Detect which cell encompasses the target text, then output its [X, Y] center coordinate. 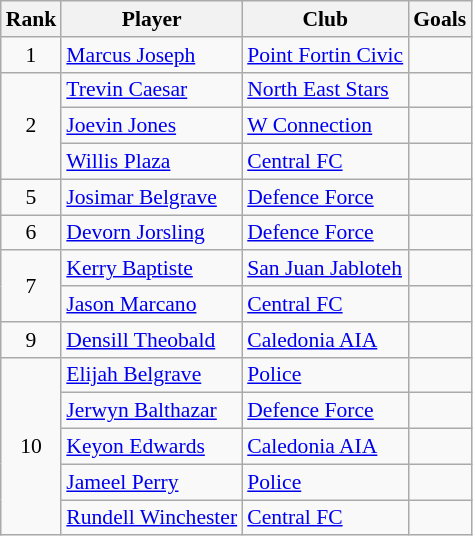
1 [32, 55]
2 [32, 126]
Jameel Perry [152, 482]
Jerwyn Balthazar [152, 411]
North East Stars [325, 90]
6 [32, 233]
San Juan Jabloteh [325, 269]
Point Fortin Civic [325, 55]
Kerry Baptiste [152, 269]
Marcus Joseph [152, 55]
9 [32, 340]
Josimar Belgrave [152, 197]
10 [32, 446]
Rank [32, 19]
W Connection [325, 126]
5 [32, 197]
Club [325, 19]
7 [32, 286]
Devorn Jorsling [152, 233]
Elijah Belgrave [152, 375]
Jason Marcano [152, 304]
Keyon Edwards [152, 447]
Joevin Jones [152, 126]
Willis Plaza [152, 162]
Densill Theobald [152, 340]
Trevin Caesar [152, 90]
Goals [440, 19]
Rundell Winchester [152, 518]
Player [152, 19]
